From the cell containing the given text, extract its center point as [X, Y] coordinate. 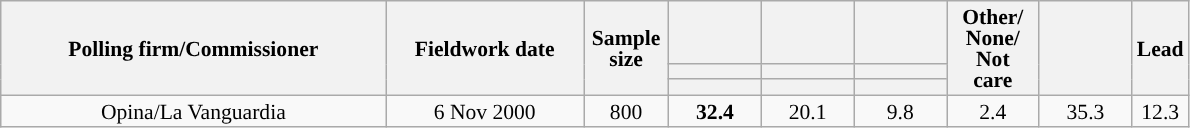
Opina/La Vanguardia [194, 110]
6 Nov 2000 [485, 110]
Lead [1160, 48]
800 [626, 110]
9.8 [900, 110]
Other/None/Notcare [992, 48]
Fieldwork date [485, 48]
2.4 [992, 110]
35.3 [1086, 110]
32.4 [716, 110]
Sample size [626, 48]
Polling firm/Commissioner [194, 48]
12.3 [1160, 110]
20.1 [808, 110]
